Return (X, Y) of the center of cell containing provided text 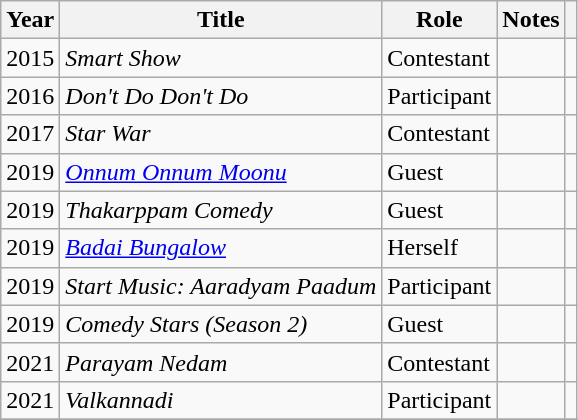
Thakarppam Comedy (221, 210)
Badai Bungalow (221, 248)
2015 (30, 58)
Title (221, 20)
2017 (30, 134)
2016 (30, 96)
Start Music: Aaradyam Paadum (221, 286)
Role (440, 20)
Don't Do Don't Do (221, 96)
Parayam Nedam (221, 362)
Onnum Onnum Moonu (221, 172)
Comedy Stars (Season 2) (221, 324)
Herself (440, 248)
Year (30, 20)
Valkannadi (221, 400)
Smart Show (221, 58)
Star War (221, 134)
Notes (531, 20)
